Identify which cell holds the provided text, then report its [x, y] central coordinate. 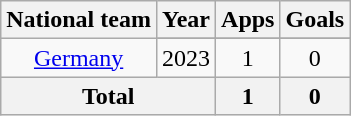
Germany [79, 58]
Year [186, 20]
Apps [248, 20]
Goals [315, 20]
2023 [186, 58]
National team [79, 20]
Total [108, 96]
